Provide the [X, Y] coordinate of the cell's center where the given text is located.  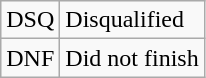
Disqualified [132, 20]
DSQ [30, 20]
Did not finish [132, 58]
DNF [30, 58]
